Detect which cell encompasses the target text, then output its (x, y) center coordinate. 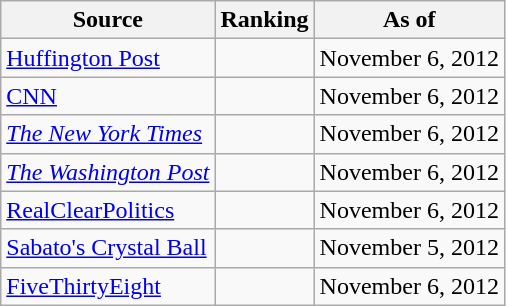
Sabato's Crystal Ball (108, 248)
The New York Times (108, 134)
As of (409, 20)
Huffington Post (108, 58)
FiveThirtyEight (108, 286)
CNN (108, 96)
The Washington Post (108, 172)
November 5, 2012 (409, 248)
RealClearPolitics (108, 210)
Ranking (264, 20)
Source (108, 20)
